Detect which cell encompasses the target text, then output its (x, y) center coordinate. 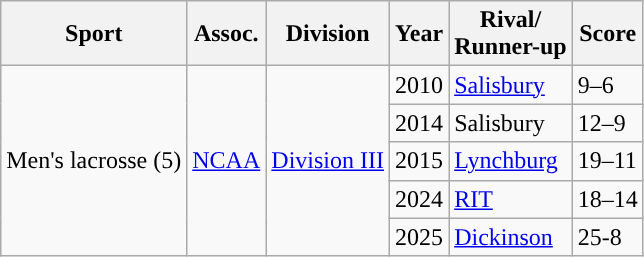
Lynchburg (511, 161)
9–6 (608, 85)
18–14 (608, 199)
Division (328, 34)
2024 (420, 199)
2010 (420, 85)
Year (420, 34)
19–11 (608, 161)
25-8 (608, 237)
Dickinson (511, 237)
Assoc. (226, 34)
RIT (511, 199)
Score (608, 34)
NCAA (226, 161)
Sport (94, 34)
2025 (420, 237)
12–9 (608, 123)
Men's lacrosse (5) (94, 161)
Division III (328, 161)
2015 (420, 161)
2014 (420, 123)
Rival/Runner-up (511, 34)
